Determine the [X, Y] coordinate at the center of the cell enclosing the given text.  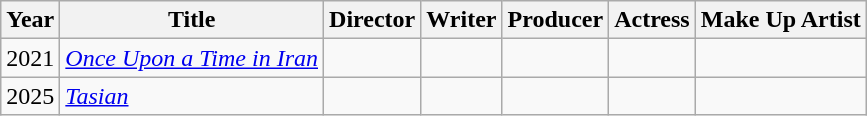
2021 [30, 58]
Director [372, 20]
Title [192, 20]
2025 [30, 96]
Actress [652, 20]
Producer [556, 20]
Once Upon a Time in Iran [192, 58]
Year [30, 20]
Tasian [192, 96]
Writer [462, 20]
Make Up Artist [780, 20]
